Extract the (x, y) coordinate from the center of the cell holding the provided text.  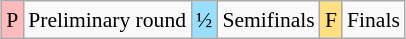
P (12, 20)
½ (204, 20)
Semifinals (268, 20)
Finals (374, 20)
Preliminary round (107, 20)
F (331, 20)
